Return [x, y] of the center of cell containing provided text 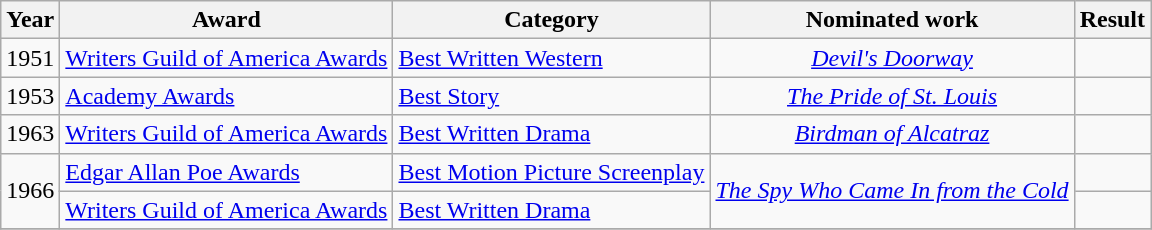
Result [1112, 20]
Year [30, 20]
Nominated work [892, 20]
Category [552, 20]
The Pride of St. Louis [892, 96]
The Spy Who Came In from the Cold [892, 191]
Award [226, 20]
Birdman of Alcatraz [892, 134]
Best Written Western [552, 58]
Best Motion Picture Screenplay [552, 172]
Devil's Doorway [892, 58]
Best Story [552, 96]
1953 [30, 96]
1963 [30, 134]
1966 [30, 191]
1951 [30, 58]
Academy Awards [226, 96]
Edgar Allan Poe Awards [226, 172]
